Provide the [x, y] coordinate of the cell's center where the given text is located.  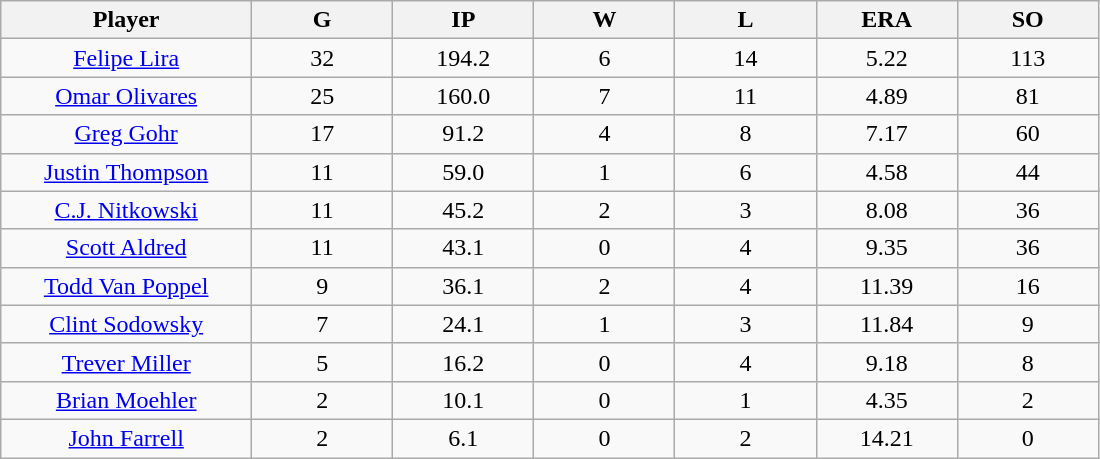
17 [322, 134]
24.1 [464, 324]
160.0 [464, 96]
81 [1028, 96]
43.1 [464, 248]
SO [1028, 20]
Justin Thompson [126, 172]
4.58 [886, 172]
W [604, 20]
Omar Olivares [126, 96]
Clint Sodowsky [126, 324]
9.35 [886, 248]
113 [1028, 58]
194.2 [464, 58]
8.08 [886, 210]
Player [126, 20]
91.2 [464, 134]
C.J. Nitkowski [126, 210]
L [746, 20]
45.2 [464, 210]
25 [322, 96]
John Farrell [126, 438]
14.21 [886, 438]
9.18 [886, 362]
60 [1028, 134]
11.39 [886, 286]
36.1 [464, 286]
Trever Miller [126, 362]
4.89 [886, 96]
10.1 [464, 400]
ERA [886, 20]
G [322, 20]
Brian Moehler [126, 400]
4.35 [886, 400]
6.1 [464, 438]
7.17 [886, 134]
Todd Van Poppel [126, 286]
11.84 [886, 324]
14 [746, 58]
59.0 [464, 172]
44 [1028, 172]
Greg Gohr [126, 134]
16 [1028, 286]
16.2 [464, 362]
32 [322, 58]
Felipe Lira [126, 58]
Scott Aldred [126, 248]
5 [322, 362]
IP [464, 20]
5.22 [886, 58]
